Output the (X, Y) coordinate of the center of the cell containing the given text.  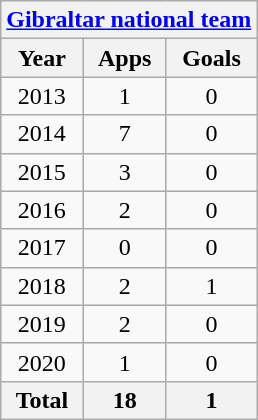
2013 (42, 96)
2020 (42, 362)
Apps (124, 58)
2014 (42, 134)
2016 (42, 210)
2017 (42, 248)
7 (124, 134)
Year (42, 58)
Total (42, 400)
2015 (42, 172)
2019 (42, 324)
18 (124, 400)
3 (124, 172)
Goals (211, 58)
Gibraltar national team (129, 20)
2018 (42, 286)
